From the cell containing the given text, extract its center point as (X, Y) coordinate. 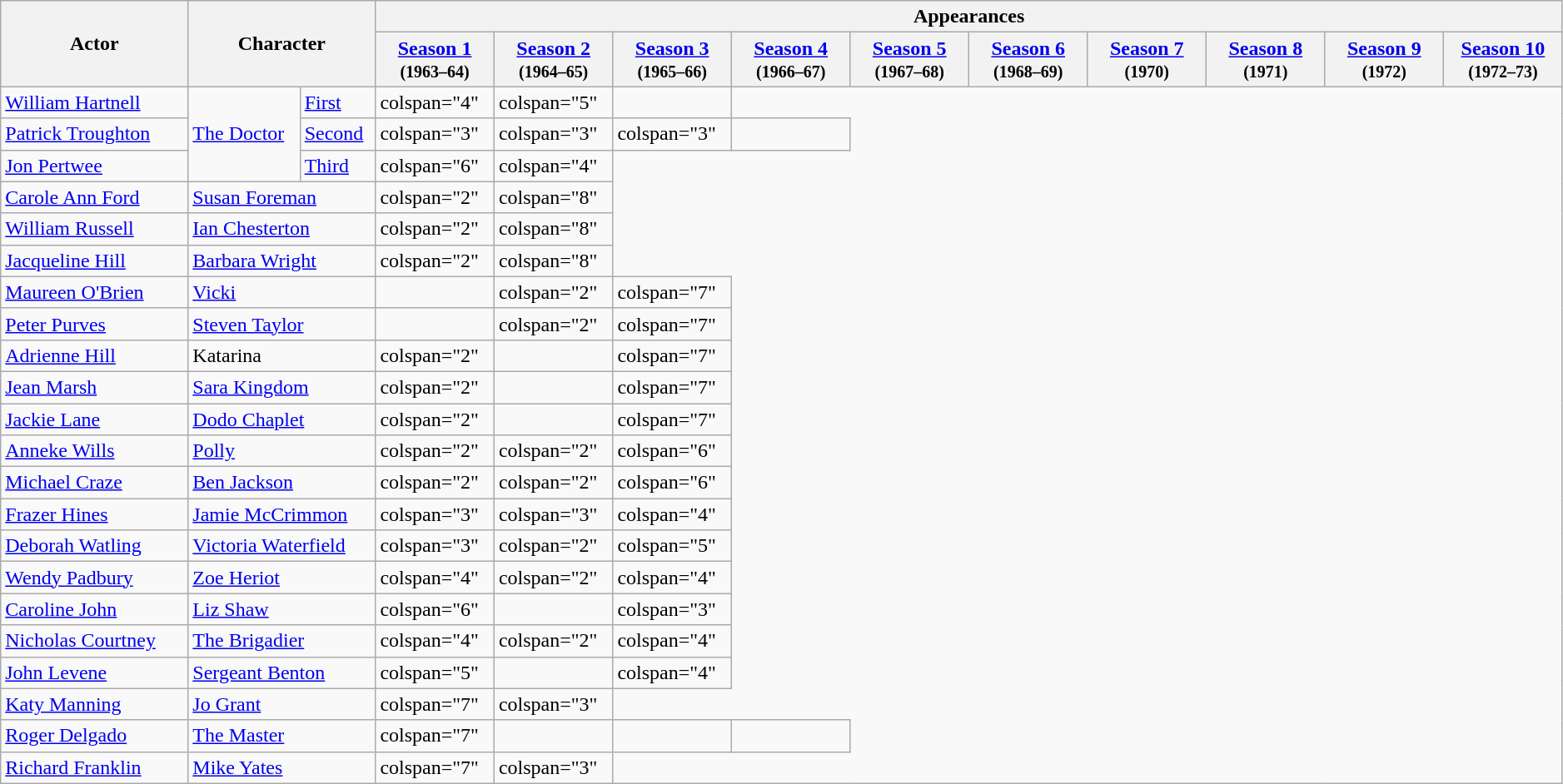
Roger Delgado (95, 736)
Sara Kingdom (281, 387)
Season 8(1971) (1266, 60)
Mike Yates (281, 767)
Patrick Troughton (95, 134)
Jean Marsh (95, 387)
Polly (281, 451)
Ian Chesterton (281, 229)
Season 2(1964–65) (553, 60)
Katarina (281, 355)
Season 7(1970) (1147, 60)
William Hartnell (95, 102)
Frazer Hines (95, 514)
Liz Shaw (281, 609)
Season 3(1965–66) (673, 60)
Maureen O'Brien (95, 292)
The Master (281, 736)
Third (338, 166)
Barbara Wright (281, 261)
Season 10(1972–73) (1504, 60)
Season 4(1966–67) (791, 60)
Character (281, 43)
The Brigadier (281, 641)
Adrienne Hill (95, 355)
Steven Taylor (281, 324)
Jacqueline Hill (95, 261)
Second (338, 134)
Wendy Padbury (95, 578)
John Levene (95, 672)
Jo Grant (281, 704)
Dodo Chaplet (281, 419)
Deborah Watling (95, 546)
Richard Franklin (95, 767)
Appearances (969, 17)
Peter Purves (95, 324)
Zoe Heriot (281, 578)
Carole Ann Ford (95, 197)
William Russell (95, 229)
Ben Jackson (281, 483)
Victoria Waterfield (281, 546)
Katy Manning (95, 704)
Season 9(1972) (1384, 60)
Sergeant Benton (281, 672)
Jon Pertwee (95, 166)
The Doctor (244, 134)
Season 1(1963–64) (435, 60)
Season 6(1968–69) (1028, 60)
Jackie Lane (95, 419)
Nicholas Courtney (95, 641)
Vicki (281, 292)
Anneke Wills (95, 451)
Actor (95, 43)
Jamie McCrimmon (281, 514)
Michael Craze (95, 483)
Susan Foreman (281, 197)
First (338, 102)
Caroline John (95, 609)
Season 5(1967–68) (909, 60)
